Return the [x, y] coordinate for the center point of the cell that contains the specified text.  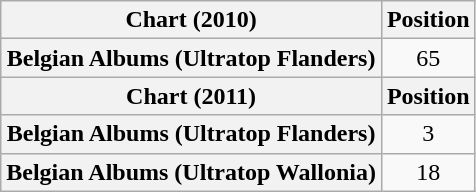
18 [428, 172]
65 [428, 58]
Belgian Albums (Ultratop Wallonia) [192, 172]
Chart (2011) [192, 96]
Chart (2010) [192, 20]
3 [428, 134]
